Detect which cell encompasses the target text, then output its [x, y] center coordinate. 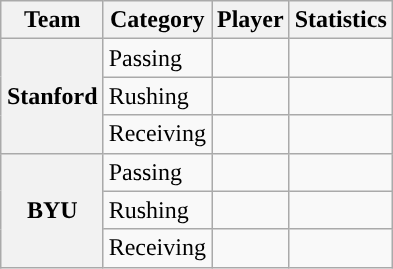
Category [157, 20]
Team [52, 20]
Statistics [340, 20]
BYU [52, 210]
Player [251, 20]
Stanford [52, 96]
